Determine the (X, Y) coordinate at the center of the cell enclosing the given text.  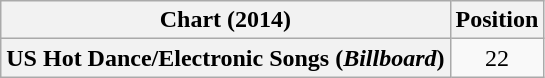
US Hot Dance/Electronic Songs (Billboard) (226, 58)
Chart (2014) (226, 20)
22 (497, 58)
Position (497, 20)
